Locate the cell with the specified text and output its [X, Y] center coordinate. 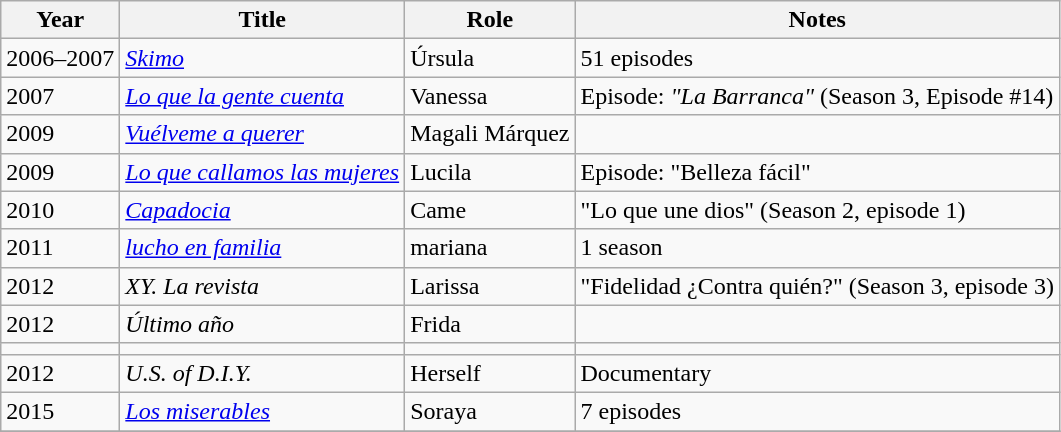
mariana [490, 248]
Vanessa [490, 96]
"Lo que une dios" (Season 2, episode 1) [818, 210]
Último año [262, 324]
Frida [490, 324]
Lo que la gente cuenta [262, 96]
2011 [60, 248]
2010 [60, 210]
U.S. of D.I.Y. [262, 373]
2015 [60, 411]
2007 [60, 96]
lucho en familia [262, 248]
XY. La revista [262, 286]
Came [490, 210]
Vuélveme a querer [262, 134]
Herself [490, 373]
Title [262, 20]
Magali Márquez [490, 134]
Soraya [490, 411]
Episode: "Belleza fácil" [818, 172]
Role [490, 20]
Year [60, 20]
51 episodes [818, 58]
Skimo [262, 58]
Episode: "La Barranca" (Season 3, Episode #14) [818, 96]
1 season [818, 248]
Notes [818, 20]
Lo que callamos las mujeres [262, 172]
Úrsula [490, 58]
Larissa [490, 286]
Documentary [818, 373]
Los miserables [262, 411]
Capadocia [262, 210]
Lucila [490, 172]
"Fidelidad ¿Contra quién?" (Season 3, episode 3) [818, 286]
7 episodes [818, 411]
2006–2007 [60, 58]
